Return [x, y] of the center of cell containing provided text 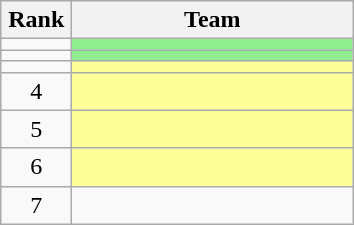
7 [36, 205]
Rank [36, 20]
6 [36, 167]
Team [212, 20]
5 [36, 129]
4 [36, 91]
